Capture the cell that displays the provided text and extract its (x, y) central coordinate. 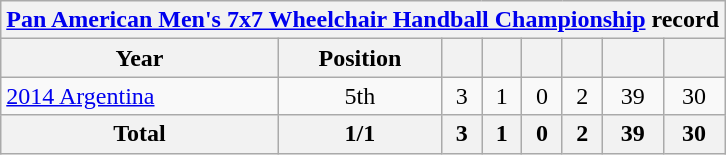
2014 Argentina (140, 96)
5th (360, 96)
Position (360, 58)
Year (140, 58)
Pan American Men's 7x7 Wheelchair Handball Championship record (363, 20)
Total (140, 134)
1/1 (360, 134)
